Scan for the cell matching the given text and deliver its (X, Y) coordinate at center. 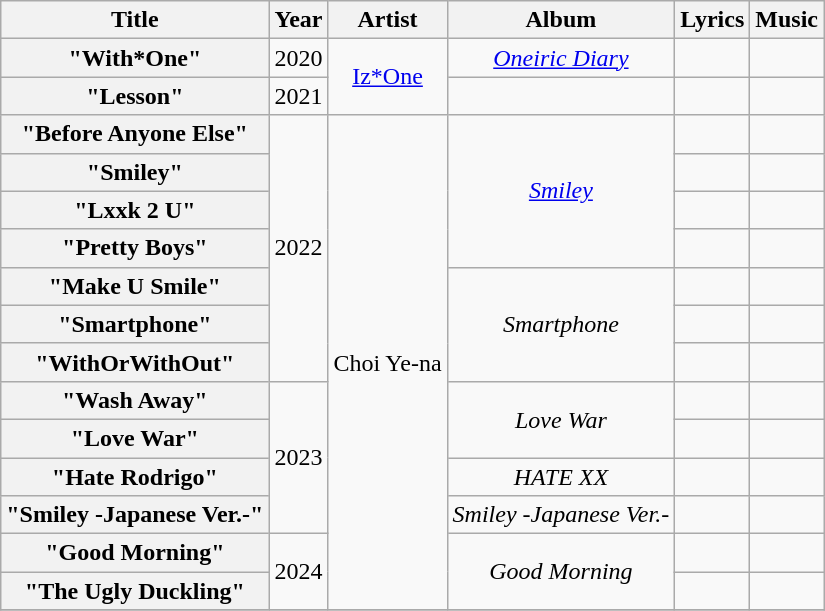
2020 (298, 58)
Music (787, 20)
Title (135, 20)
Oneiric Diary (561, 58)
"Smiley -Japanese Ver.-" (135, 515)
2022 (298, 248)
"Lxxk 2 U" (135, 210)
Love War (561, 419)
HATE XX (561, 477)
"Love War" (135, 438)
"Smiley" (135, 172)
Smartphone (561, 324)
Artist (388, 20)
2024 (298, 572)
Lyrics (712, 20)
"Good Morning" (135, 553)
2023 (298, 457)
"Wash Away" (135, 400)
"With*One" (135, 58)
"Smartphone" (135, 324)
"Before Anyone Else" (135, 134)
Year (298, 20)
Good Morning (561, 572)
"Pretty Boys" (135, 248)
"Lesson" (135, 96)
"WithOrWithOut" (135, 362)
Choi Ye-na (388, 362)
"Hate Rodrigo" (135, 477)
Album (561, 20)
2021 (298, 96)
Smiley -Japanese Ver.- (561, 515)
"The Ugly Duckling" (135, 591)
Smiley (561, 191)
"Make U Smile" (135, 286)
Iz*One (388, 77)
